Find where the given text appears and provide that cell's center as (X, Y) coordinate. 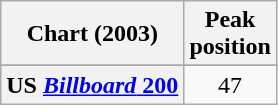
US Billboard 200 (92, 85)
Chart (2003) (92, 34)
47 (230, 85)
Peak position (230, 34)
